Identify which cell holds the provided text, then report its [x, y] central coordinate. 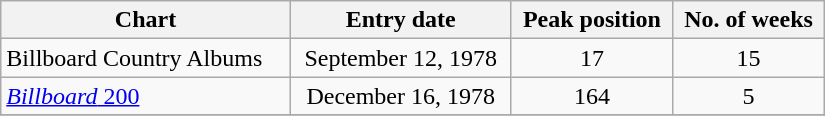
Billboard 200 [146, 96]
No. of weeks [749, 20]
September 12, 1978 [400, 58]
15 [749, 58]
December 16, 1978 [400, 96]
Chart [146, 20]
5 [749, 96]
Peak position [592, 20]
17 [592, 58]
Entry date [400, 20]
Billboard Country Albums [146, 58]
164 [592, 96]
